Output the [x, y] coordinate of the center of the cell containing the given text.  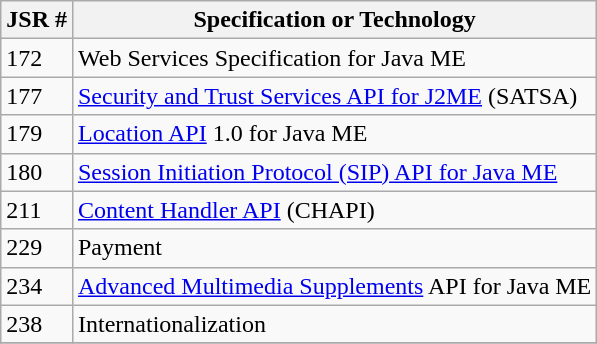
180 [37, 172]
Web Services Specification for Java ME [334, 58]
Specification or Technology [334, 20]
177 [37, 96]
229 [37, 248]
Internationalization [334, 324]
179 [37, 134]
211 [37, 210]
Security and Trust Services API for J2ME (SATSA) [334, 96]
Payment [334, 248]
Content Handler API (CHAPI) [334, 210]
172 [37, 58]
Session Initiation Protocol (SIP) API for Java ME [334, 172]
Location API 1.0 for Java ME [334, 134]
JSR # [37, 20]
234 [37, 286]
238 [37, 324]
Advanced Multimedia Supplements API for Java ME [334, 286]
